Output the (x, y) coordinate of the center of the cell containing the given text.  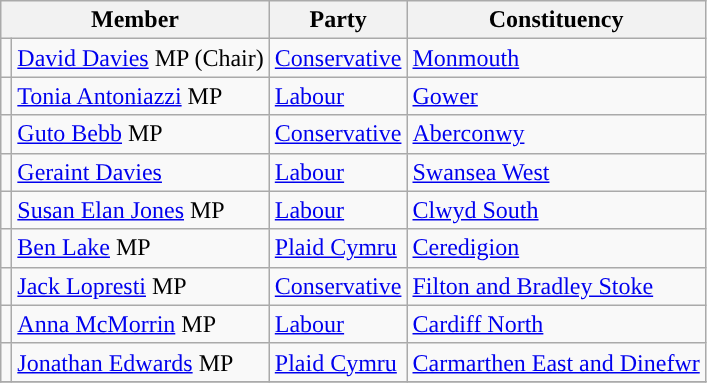
Aberconwy (556, 134)
Member (136, 20)
Tonia Antoniazzi MP (140, 96)
Ceredigion (556, 248)
Ben Lake MP (140, 248)
Constituency (556, 20)
Guto Bebb MP (140, 134)
Gower (556, 96)
Jonathan Edwards MP (140, 362)
Anna McMorrin MP (140, 324)
Party (338, 20)
Susan Elan Jones MP (140, 210)
Jack Lopresti MP (140, 286)
Swansea West (556, 172)
Cardiff North (556, 324)
Geraint Davies (140, 172)
Filton and Bradley Stoke (556, 286)
Clwyd South (556, 210)
Monmouth (556, 58)
David Davies MP (Chair) (140, 58)
Carmarthen East and Dinefwr (556, 362)
